Determine the (x, y) coordinate at the center of the cell enclosing the given text.  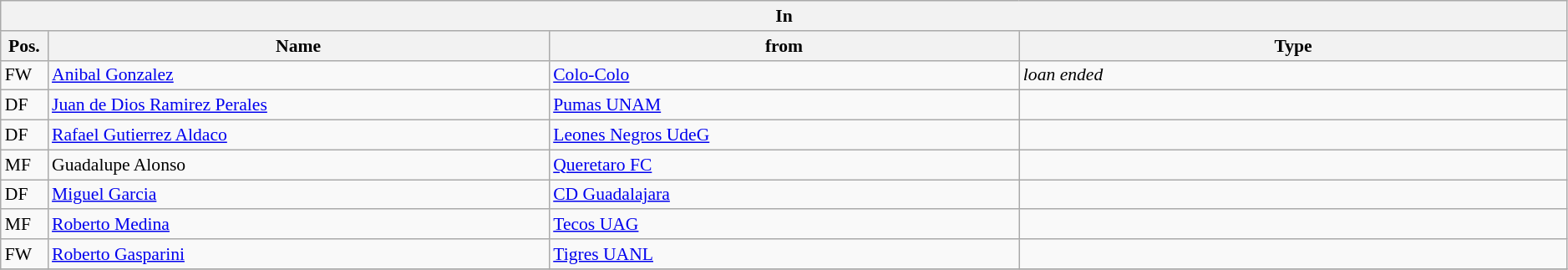
Rafael Gutierrez Aldaco (298, 135)
In (784, 16)
Miguel Garcia (298, 195)
Queretaro FC (784, 165)
Anibal Gonzalez (298, 75)
Pumas UNAM (784, 105)
from (784, 46)
Guadalupe Alonso (298, 165)
Colo-Colo (784, 75)
Pos. (24, 46)
Name (298, 46)
Juan de Dios Ramirez Perales (298, 105)
Type (1293, 46)
Tigres UANL (784, 254)
CD Guadalajara (784, 195)
Roberto Medina (298, 225)
Leones Negros UdeG (784, 135)
Tecos UAG (784, 225)
Roberto Gasparini (298, 254)
loan ended (1293, 75)
